Pinpoint the cell where the given text exists, returning its [X, Y] midpoint coordinate. 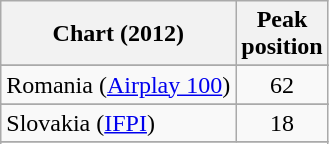
62 [282, 85]
Romania (Airplay 100) [118, 85]
Chart (2012) [118, 34]
18 [282, 123]
Slovakia (IFPI) [118, 123]
Peakposition [282, 34]
